Identify which cell holds the provided text, then report its (x, y) central coordinate. 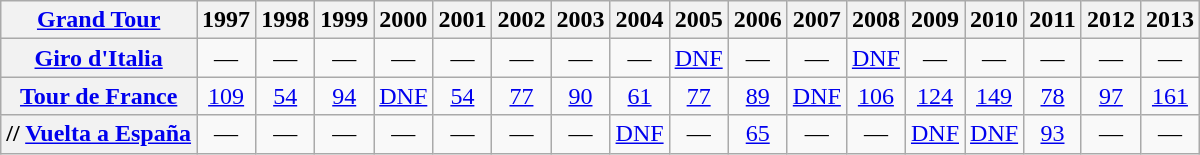
2005 (698, 20)
94 (344, 96)
2013 (1170, 20)
2010 (994, 20)
2007 (816, 20)
149 (994, 96)
2011 (1053, 20)
161 (1170, 96)
90 (580, 96)
2002 (522, 20)
Tour de France (99, 96)
2000 (404, 20)
124 (934, 96)
97 (1110, 96)
65 (758, 134)
1999 (344, 20)
2004 (640, 20)
Giro d'Italia (99, 58)
1998 (286, 20)
// Vuelta a España (99, 134)
2008 (876, 20)
109 (226, 96)
61 (640, 96)
2001 (462, 20)
2012 (1110, 20)
2006 (758, 20)
106 (876, 96)
89 (758, 96)
78 (1053, 96)
1997 (226, 20)
2003 (580, 20)
93 (1053, 134)
2009 (934, 20)
Grand Tour (99, 20)
